Search for the cell housing the specified text and yield its (x, y) center coordinate. 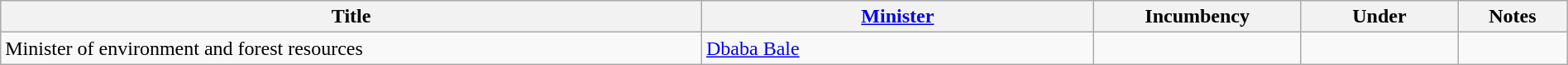
Minister of environment and forest resources (351, 48)
Notes (1513, 17)
Under (1379, 17)
Minister (898, 17)
Incumbency (1198, 17)
Dbaba Bale (898, 48)
Title (351, 17)
